Pinpoint the cell where the given text exists, returning its [x, y] midpoint coordinate. 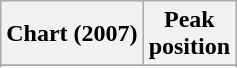
Peakposition [189, 34]
Chart (2007) [72, 34]
